From the cell containing the given text, extract its center point as [X, Y] coordinate. 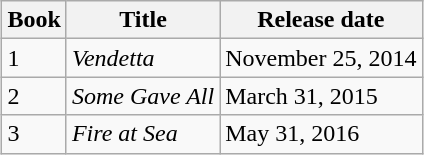
Book [34, 20]
Vendetta [142, 58]
3 [34, 134]
1 [34, 58]
May 31, 2016 [321, 134]
Release date [321, 20]
Fire at Sea [142, 134]
Title [142, 20]
November 25, 2014 [321, 58]
March 31, 2015 [321, 96]
2 [34, 96]
Some Gave All [142, 96]
